Output the (X, Y) coordinate of the center of the cell containing the given text.  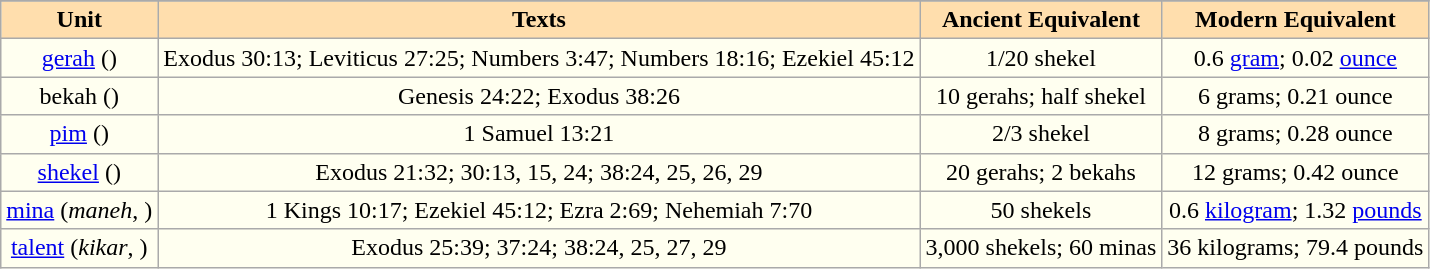
6 grams; 0.21 ounce (1296, 96)
Exodus 25:39; 37:24; 38:24, 25, 27, 29 (539, 248)
bekah () (80, 96)
36 kilograms; 79.4 pounds (1296, 248)
shekel () (80, 172)
Exodus 30:13; Leviticus 27:25; Numbers 3:47; Numbers 18:16; Ezekiel 45:12 (539, 58)
talent (kikar, ) (80, 248)
Unit (80, 20)
3,000 shekels; 60 minas (1041, 248)
0.6 gram; 0.02 ounce (1296, 58)
mina (maneh, ) (80, 210)
2/3 shekel (1041, 134)
Genesis 24:22; Exodus 38:26 (539, 96)
Texts (539, 20)
1/20 shekel (1041, 58)
gerah () (80, 58)
1 Samuel 13:21 (539, 134)
1 Kings 10:17; Ezekiel 45:12; Ezra 2:69; Nehemiah 7:70 (539, 210)
pim () (80, 134)
8 grams; 0.28 ounce (1296, 134)
20 gerahs; 2 bekahs (1041, 172)
Exodus 21:32; 30:13, 15, 24; 38:24, 25, 26, 29 (539, 172)
10 gerahs; half shekel (1041, 96)
50 shekels (1041, 210)
0.6 kilogram; 1.32 pounds (1296, 210)
Ancient Equivalent (1041, 20)
12 grams; 0.42 ounce (1296, 172)
Modern Equivalent (1296, 20)
